From the cell containing the given text, extract its center point as [X, Y] coordinate. 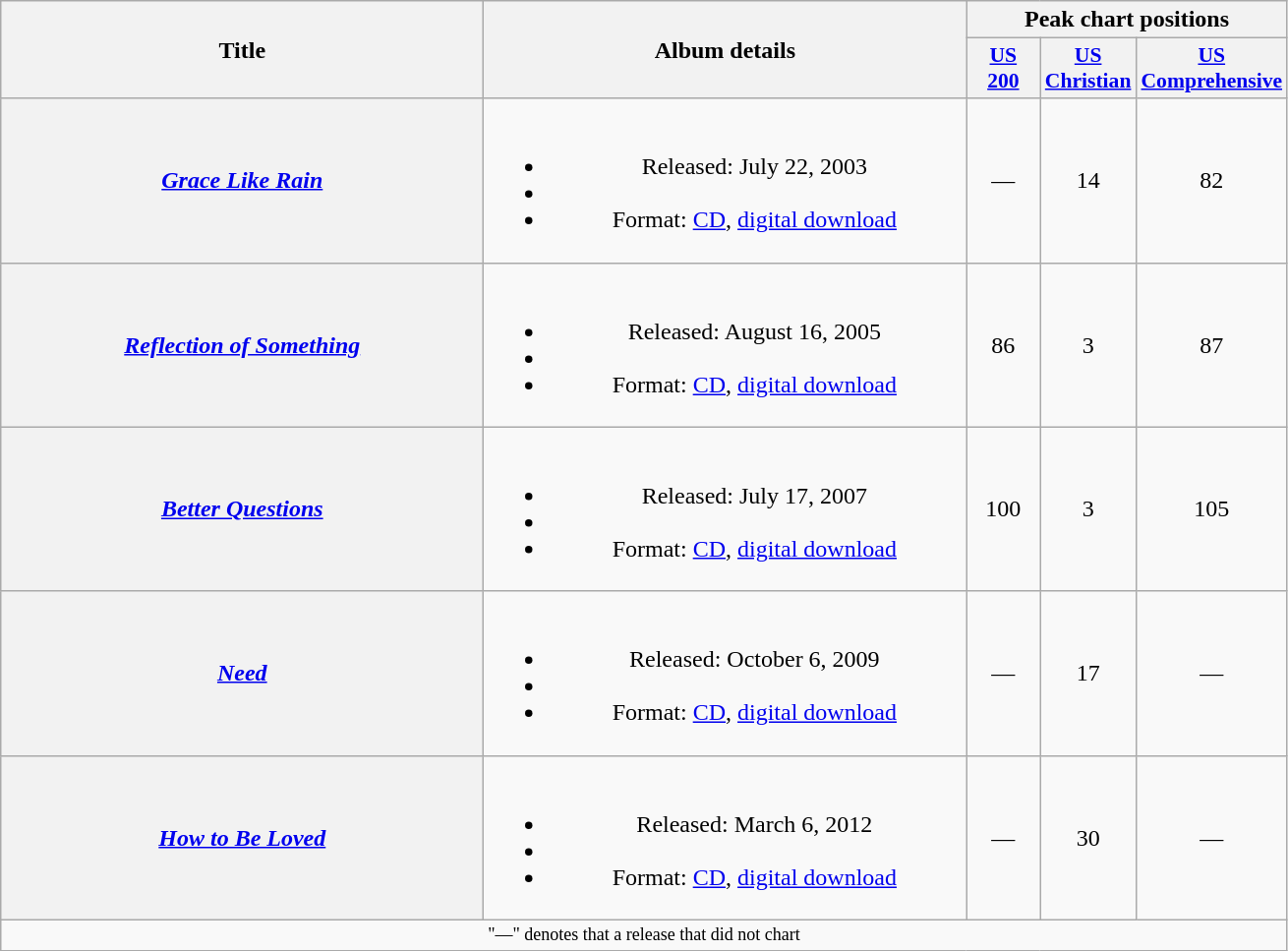
105 [1211, 509]
Released: July 17, 2007Format: CD, digital download [726, 509]
100 [1003, 509]
Reflection of Something [242, 344]
82 [1211, 181]
Released: March 6, 2012Format: CD, digital download [726, 838]
87 [1211, 344]
Released: October 6, 2009Format: CD, digital download [726, 673]
Album details [726, 49]
Peak chart positions [1127, 20]
14 [1088, 181]
Need [242, 673]
30 [1088, 838]
How to Be Loved [242, 838]
US200 [1003, 69]
86 [1003, 344]
"—" denotes that a release that did not chart [644, 934]
Title [242, 49]
Released: July 22, 2003Format: CD, digital download [726, 181]
17 [1088, 673]
Grace Like Rain [242, 181]
Better Questions [242, 509]
Released: August 16, 2005Format: CD, digital download [726, 344]
USChristian [1088, 69]
USComprehensive [1211, 69]
